For the text-containing cell, return its midpoint in [x, y] coordinate format. 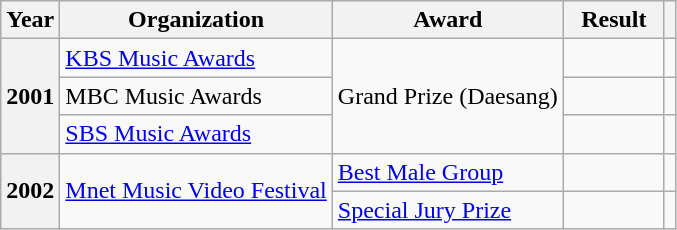
Organization [196, 20]
2002 [30, 191]
Special Jury Prize [448, 210]
Grand Prize (Daesang) [448, 96]
Result [614, 20]
MBC Music Awards [196, 96]
2001 [30, 96]
KBS Music Awards [196, 58]
Best Male Group [448, 172]
Year [30, 20]
Award [448, 20]
Mnet Music Video Festival [196, 191]
SBS Music Awards [196, 134]
